Provide the (x, y) coordinate of the cell's center where the given text is located.  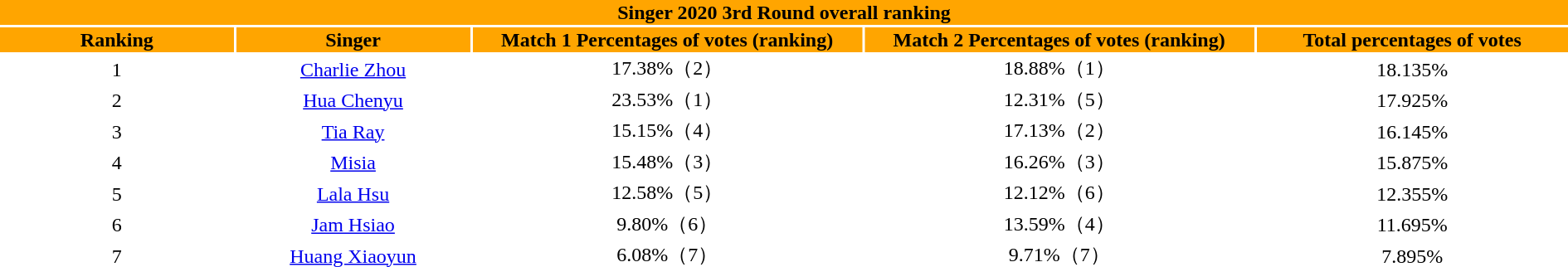
15.15%（4） (667, 131)
Total percentages of votes (1412, 40)
17.13%（2） (1059, 131)
Charlie Zhou (353, 69)
5 (117, 193)
Tia Ray (353, 131)
Jam Hsiao (353, 225)
12.355% (1412, 193)
11.695% (1412, 225)
Ranking (117, 40)
23.53%（1） (667, 100)
12.31%（5） (1059, 100)
12.58%（5） (667, 193)
Match 1 Percentages of votes (ranking) (667, 40)
9.80%（6） (667, 225)
13.59%（4） (1059, 225)
15.875% (1412, 162)
16.26%（3） (1059, 162)
18.88%（1） (1059, 69)
Singer 2020 3rd Round overall ranking (784, 12)
17.38%（2） (667, 69)
1 (117, 69)
15.48%（3） (667, 162)
12.12%（6） (1059, 193)
Singer (353, 40)
6 (117, 225)
17.925% (1412, 100)
2 (117, 100)
4 (117, 162)
Lala Hsu (353, 193)
Misia (353, 162)
16.145% (1412, 131)
3 (117, 131)
Match 2 Percentages of votes (ranking) (1059, 40)
18.135% (1412, 69)
Hua Chenyu (353, 100)
